Provide the [x, y] coordinate of the cell's center where the given text is located.  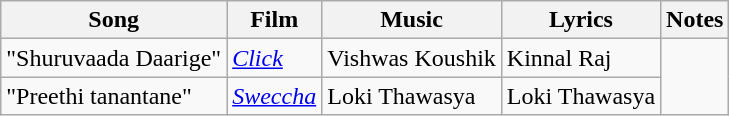
Vishwas Koushik [412, 58]
Kinnal Raj [580, 58]
"Preethi tanantane" [114, 96]
Song [114, 20]
"Shuruvaada Daarige" [114, 58]
Notes [695, 20]
Film [274, 20]
Music [412, 20]
Click [274, 58]
Sweccha [274, 96]
Lyrics [580, 20]
